From the cell containing the given text, extract its center point as (x, y) coordinate. 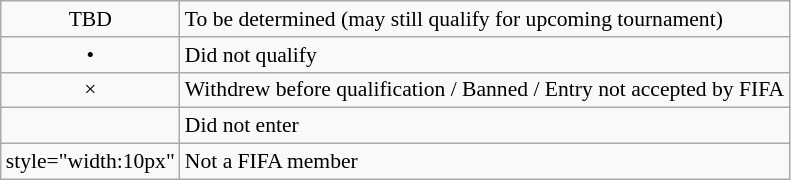
Not a FIFA member (484, 162)
TBD (90, 19)
× (90, 90)
• (90, 55)
Did not qualify (484, 55)
Did not enter (484, 126)
To be determined (may still qualify for upcoming tournament) (484, 19)
Withdrew before qualification / Banned / Entry not accepted by FIFA (484, 90)
style="width:10px" (90, 162)
